Capture the cell that displays the provided text and extract its [x, y] central coordinate. 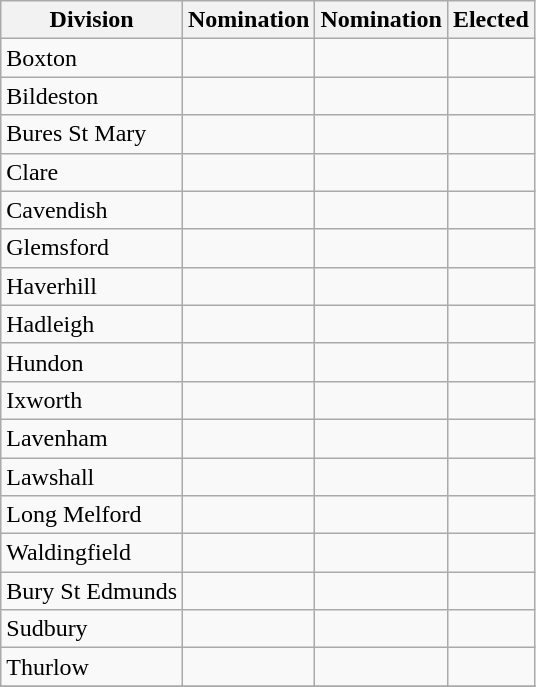
Bildeston [92, 96]
Ixworth [92, 400]
Bures St Mary [92, 134]
Hundon [92, 362]
Division [92, 20]
Lavenham [92, 438]
Clare [92, 172]
Boxton [92, 58]
Cavendish [92, 210]
Long Melford [92, 515]
Glemsford [92, 248]
Lawshall [92, 477]
Waldingfield [92, 553]
Thurlow [92, 667]
Bury St Edmunds [92, 591]
Haverhill [92, 286]
Sudbury [92, 629]
Hadleigh [92, 324]
Elected [490, 20]
